Locate the cell with the specified text and output its [x, y] center coordinate. 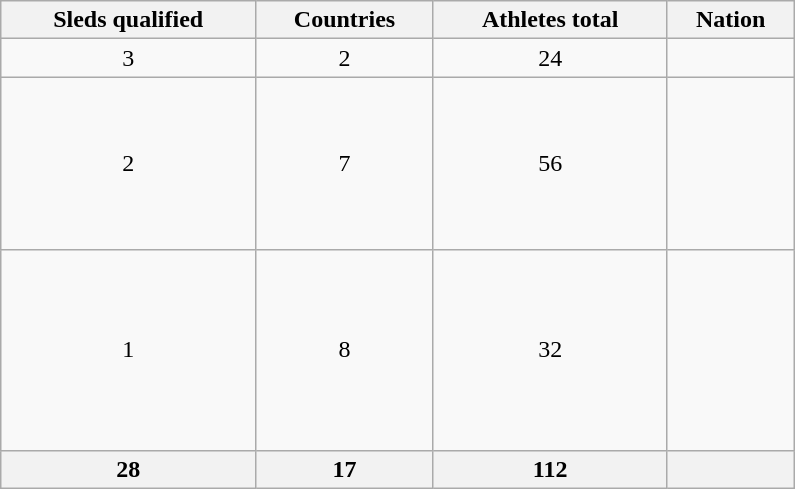
3 [128, 58]
1 [128, 350]
Sleds qualified [128, 20]
28 [128, 469]
17 [345, 469]
32 [550, 350]
56 [550, 164]
Athletes total [550, 20]
Countries [345, 20]
112 [550, 469]
7 [345, 164]
24 [550, 58]
8 [345, 350]
Nation [730, 20]
